Find where the given text appears and provide that cell's center as (X, Y) coordinate. 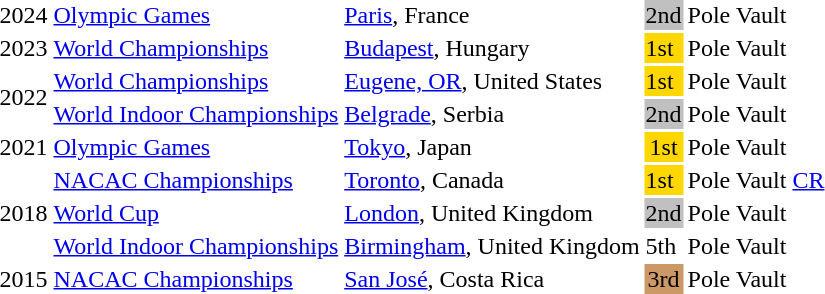
Toronto, Canada (492, 180)
San José, Costa Rica (492, 279)
Paris, France (492, 15)
Birmingham, United Kingdom (492, 246)
World Cup (196, 213)
Belgrade, Serbia (492, 114)
Eugene, OR, United States (492, 81)
London, United Kingdom (492, 213)
Tokyo, Japan (492, 147)
5th (664, 246)
Budapest, Hungary (492, 48)
3rd (664, 279)
